Return the (X, Y) coordinate for the center point of the cell that contains the specified text.  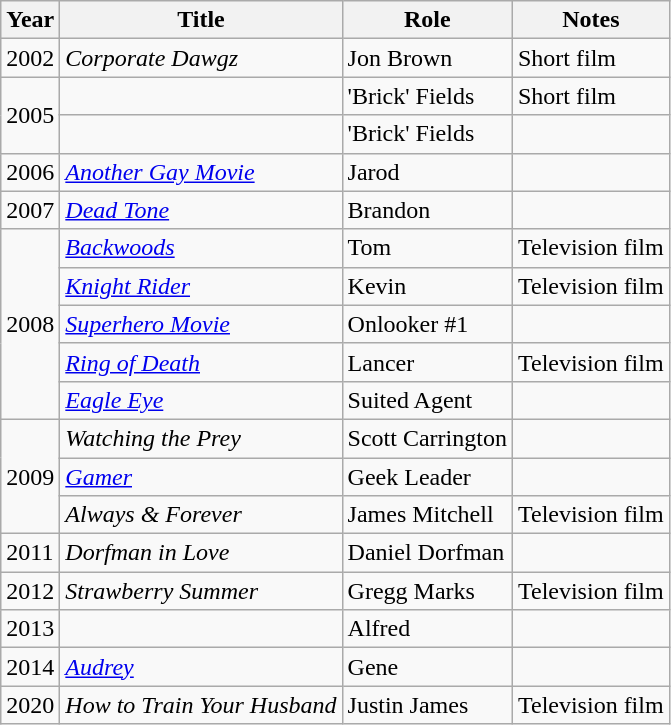
Gamer (201, 477)
Jarod (427, 172)
2014 (30, 667)
Brandon (427, 210)
Superhero Movie (201, 324)
Justin James (427, 705)
Eagle Eye (201, 400)
Onlooker #1 (427, 324)
Gene (427, 667)
2006 (30, 172)
Kevin (427, 286)
Tom (427, 248)
Knight Rider (201, 286)
2011 (30, 553)
Daniel Dorfman (427, 553)
Scott Carrington (427, 438)
Gregg Marks (427, 591)
Jon Brown (427, 58)
Audrey (201, 667)
Dorfman in Love (201, 553)
Ring of Death (201, 362)
Dead Tone (201, 210)
Corporate Dawgz (201, 58)
Suited Agent (427, 400)
Watching the Prey (201, 438)
2005 (30, 115)
Role (427, 20)
2020 (30, 705)
2013 (30, 629)
Geek Leader (427, 477)
Another Gay Movie (201, 172)
Strawberry Summer (201, 591)
Title (201, 20)
Year (30, 20)
2002 (30, 58)
2012 (30, 591)
Notes (590, 20)
James Mitchell (427, 515)
Alfred (427, 629)
How to Train Your Husband (201, 705)
2007 (30, 210)
2008 (30, 324)
2009 (30, 476)
Always & Forever (201, 515)
Lancer (427, 362)
Backwoods (201, 248)
